Capture the cell that displays the provided text and extract its [X, Y] central coordinate. 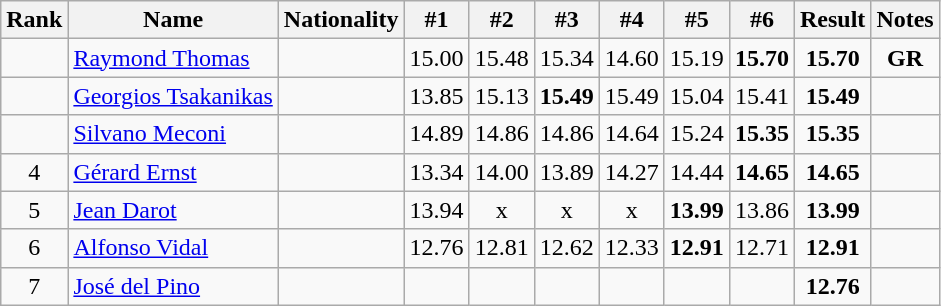
Silvano Meconi [173, 134]
14.44 [696, 172]
14.00 [502, 172]
15.00 [436, 58]
Nationality [341, 20]
13.85 [436, 96]
GR [905, 58]
José del Pino [173, 286]
Raymond Thomas [173, 58]
5 [34, 210]
15.41 [762, 96]
#5 [696, 20]
14.64 [632, 134]
#6 [762, 20]
#2 [502, 20]
Rank [34, 20]
13.94 [436, 210]
6 [34, 248]
14.27 [632, 172]
12.71 [762, 248]
12.62 [566, 248]
Result [832, 20]
13.34 [436, 172]
15.04 [696, 96]
7 [34, 286]
Jean Darot [173, 210]
Gérard Ernst [173, 172]
#1 [436, 20]
Alfonso Vidal [173, 248]
13.89 [566, 172]
15.34 [566, 58]
14.89 [436, 134]
14.60 [632, 58]
Georgios Tsakanikas [173, 96]
15.13 [502, 96]
15.24 [696, 134]
15.48 [502, 58]
Name [173, 20]
13.86 [762, 210]
#4 [632, 20]
15.19 [696, 58]
4 [34, 172]
Notes [905, 20]
12.81 [502, 248]
#3 [566, 20]
12.33 [632, 248]
